Scan for the cell matching the given text and deliver its [x, y] coordinate at center. 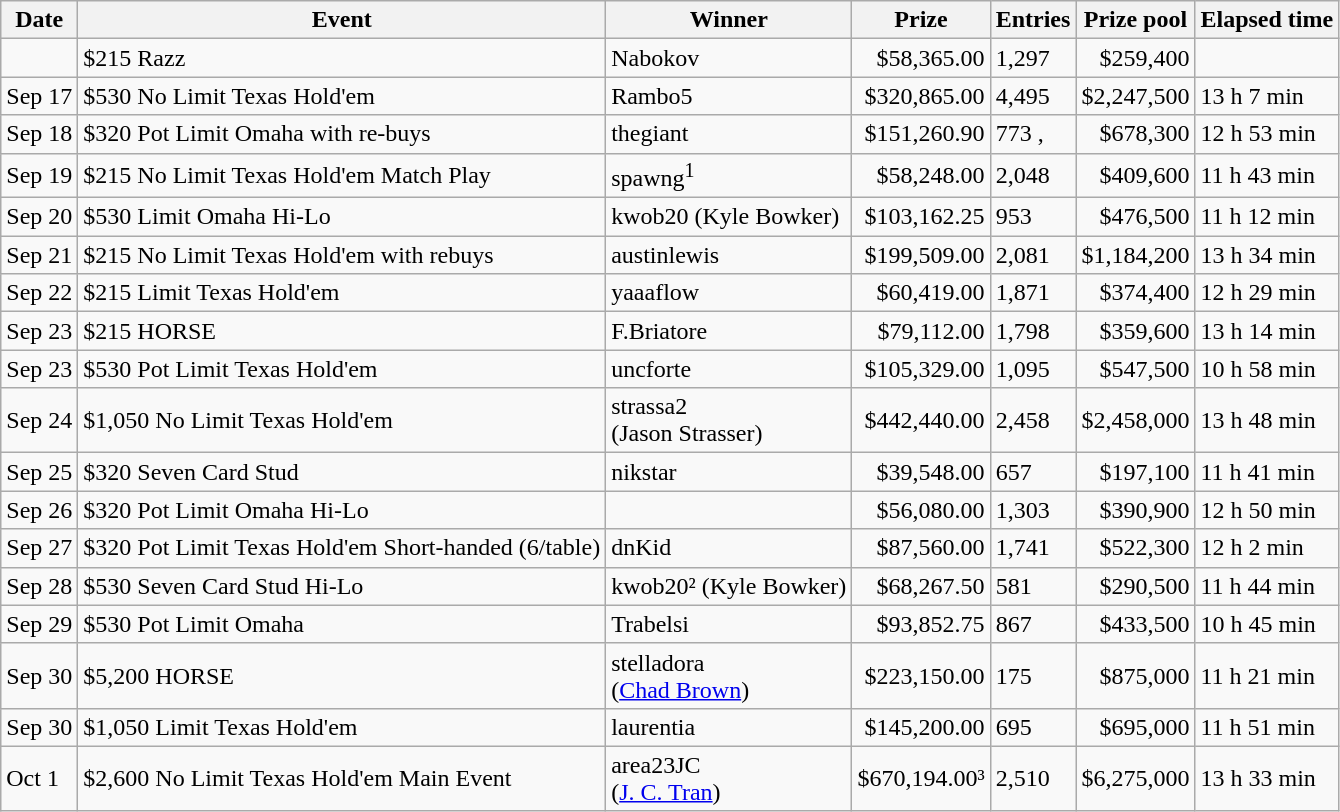
Prize [921, 20]
12 h 29 min [1267, 293]
Trabelsi [729, 624]
13 h 14 min [1267, 331]
Prize pool [1136, 20]
$678,300 [1136, 134]
yaaaflow [729, 293]
$409,600 [1136, 176]
Sep 22 [40, 293]
$290,500 [1136, 586]
867 [1033, 624]
12 h 2 min [1267, 548]
11 h 21 min [1267, 676]
$875,000 [1136, 676]
$320 Pot Limit Omaha Hi-Lo [342, 510]
$145,200.00 [921, 727]
kwob20² (Kyle Bowker) [729, 586]
$39,548.00 [921, 472]
Date [40, 20]
austinlewis [729, 255]
2,048 [1033, 176]
2,458 [1033, 420]
175 [1033, 676]
581 [1033, 586]
$359,600 [1136, 331]
$6,275,000 [1136, 778]
11 h 44 min [1267, 586]
laurentia [729, 727]
$58,365.00 [921, 58]
$695,000 [1136, 727]
Sep 21 [40, 255]
$1,050 Limit Texas Hold'em [342, 727]
area23JC(J. C. Tran) [729, 778]
953 [1033, 217]
$530 Seven Card Stud Hi-Lo [342, 586]
$58,248.00 [921, 176]
773 , [1033, 134]
Sep 17 [40, 96]
Elapsed time [1267, 20]
$60,419.00 [921, 293]
$390,900 [1136, 510]
spawng1 [729, 176]
695 [1033, 727]
$215 HORSE [342, 331]
Sep 20 [40, 217]
$320 Pot Limit Omaha with re-buys [342, 134]
F.Briatore [729, 331]
$105,329.00 [921, 369]
$433,500 [1136, 624]
Sep 24 [40, 420]
thegiant [729, 134]
Winner [729, 20]
657 [1033, 472]
11 h 51 min [1267, 727]
10 h 45 min [1267, 624]
$547,500 [1136, 369]
$442,440.00 [921, 420]
$320 Seven Card Stud [342, 472]
$2,247,500 [1136, 96]
10 h 58 min [1267, 369]
$151,260.90 [921, 134]
2,081 [1033, 255]
Rambo5 [729, 96]
dnKid [729, 548]
4,495 [1033, 96]
Sep 29 [40, 624]
$530 Pot Limit Texas Hold'em [342, 369]
$530 Limit Omaha Hi-Lo [342, 217]
nikstar [729, 472]
Sep 19 [40, 176]
13 h 48 min [1267, 420]
$5,200 HORSE [342, 676]
strassa2(Jason Strasser) [729, 420]
$103,162.25 [921, 217]
$1,050 No Limit Texas Hold'em [342, 420]
$2,458,000 [1136, 420]
$79,112.00 [921, 331]
$530 Pot Limit Omaha [342, 624]
$320 Pot Limit Texas Hold'em Short-handed (6/table) [342, 548]
1,741 [1033, 548]
Oct 1 [40, 778]
$259,400 [1136, 58]
1,303 [1033, 510]
11 h 43 min [1267, 176]
$197,100 [1136, 472]
$199,509.00 [921, 255]
1,095 [1033, 369]
12 h 50 min [1267, 510]
13 h 34 min [1267, 255]
13 h 33 min [1267, 778]
$1,184,200 [1136, 255]
$530 No Limit Texas Hold'em [342, 96]
1,871 [1033, 293]
$56,080.00 [921, 510]
11 h 12 min [1267, 217]
13 h 7 min [1267, 96]
$374,400 [1136, 293]
kwob20 (Kyle Bowker) [729, 217]
1,798 [1033, 331]
1,297 [1033, 58]
$215 Razz [342, 58]
$215 Limit Texas Hold'em [342, 293]
$87,560.00 [921, 548]
$68,267.50 [921, 586]
$223,150.00 [921, 676]
Sep 26 [40, 510]
Sep 18 [40, 134]
$215 No Limit Texas Hold'em with rebuys [342, 255]
$522,300 [1136, 548]
12 h 53 min [1267, 134]
$2,600 No Limit Texas Hold'em Main Event [342, 778]
$93,852.75 [921, 624]
$215 No Limit Texas Hold'em Match Play [342, 176]
uncforte [729, 369]
Sep 25 [40, 472]
Sep 28 [40, 586]
11 h 41 min [1267, 472]
2,510 [1033, 778]
Sep 27 [40, 548]
$320,865.00 [921, 96]
$476,500 [1136, 217]
Event [342, 20]
Nabokov [729, 58]
stelladora(Chad Brown) [729, 676]
$670,194.00³ [921, 778]
Entries [1033, 20]
